Provide the (X, Y) coordinate of the cell's center where the given text is located.  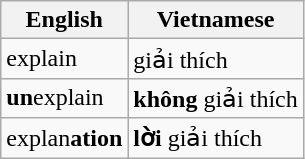
explanation (64, 138)
không giải thích (216, 98)
unexplain (64, 98)
explain (64, 59)
lời giải thích (216, 138)
English (64, 20)
Vietnamese (216, 20)
giải thích (216, 59)
